Scan for the cell matching the given text and deliver its (X, Y) coordinate at center. 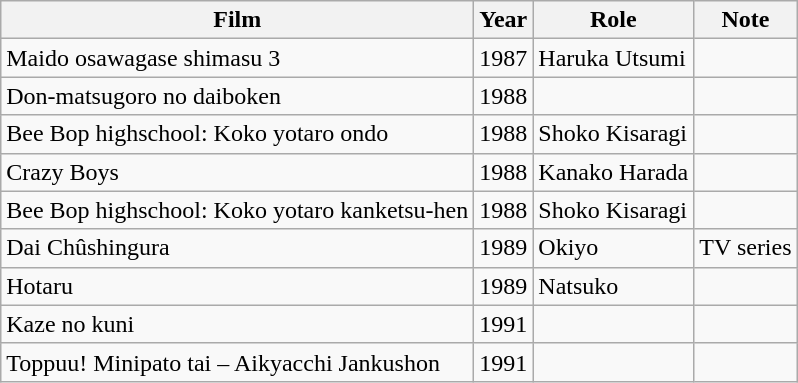
Dai Chûshingura (238, 248)
Haruka Utsumi (614, 58)
Crazy Boys (238, 172)
Okiyo (614, 248)
Role (614, 20)
Toppuu! Minipato tai – Aikyacchi Jankushon (238, 362)
Hotaru (238, 286)
Bee Bop highschool: Koko yotaro ondo (238, 134)
TV series (746, 248)
Bee Bop highschool: Koko yotaro kanketsu-hen (238, 210)
Year (504, 20)
1987 (504, 58)
Kanako Harada (614, 172)
Maido osawagase shimasu 3 (238, 58)
Kaze no kuni (238, 324)
Note (746, 20)
Film (238, 20)
Natsuko (614, 286)
Don-matsugoro no daiboken (238, 96)
